Locate the cell with the specified text and output its (X, Y) center coordinate. 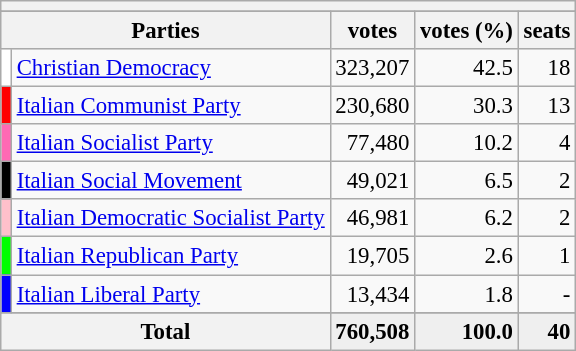
40 (546, 331)
323,207 (372, 68)
1.8 (467, 294)
Total (166, 331)
46,981 (372, 219)
4 (546, 143)
Parties (166, 31)
13,434 (372, 294)
42.5 (467, 68)
1 (546, 256)
30.3 (467, 106)
13 (546, 106)
Italian Liberal Party (170, 294)
Italian Democratic Socialist Party (170, 219)
760,508 (372, 331)
77,480 (372, 143)
Christian Democracy (170, 68)
2.6 (467, 256)
100.0 (467, 331)
6.2 (467, 219)
- (546, 294)
230,680 (372, 106)
49,021 (372, 181)
10.2 (467, 143)
Italian Communist Party (170, 106)
18 (546, 68)
votes (%) (467, 31)
19,705 (372, 256)
Italian Socialist Party (170, 143)
6.5 (467, 181)
Italian Republican Party (170, 256)
seats (546, 31)
votes (372, 31)
Italian Social Movement (170, 181)
